From the cell containing the given text, extract its center point as (X, Y) coordinate. 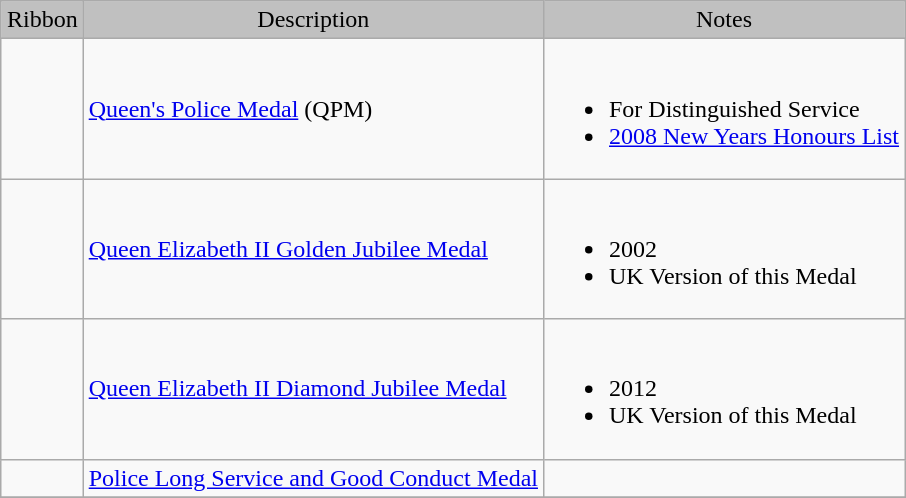
Queen Elizabeth II Golden Jubilee Medal (313, 249)
2012UK Version of this Medal (724, 389)
Notes (724, 20)
For Distinguished Service2008 New Years Honours List (724, 109)
Queen Elizabeth II Diamond Jubilee Medal (313, 389)
2002UK Version of this Medal (724, 249)
Description (313, 20)
Police Long Service and Good Conduct Medal (313, 478)
Queen's Police Medal (QPM) (313, 109)
Ribbon (42, 20)
